Scan for the cell matching the given text and deliver its [X, Y] coordinate at center. 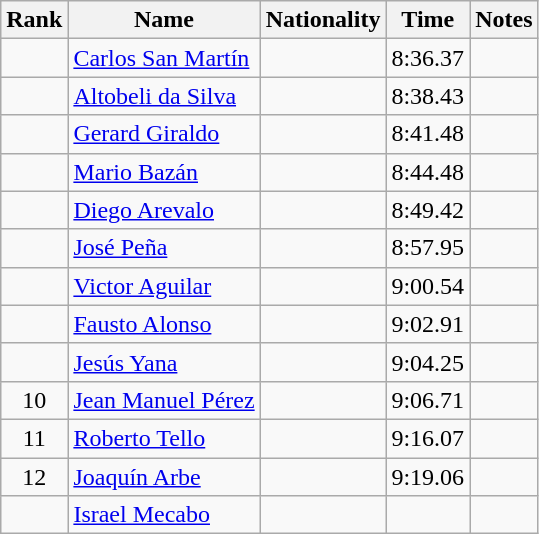
Jean Manuel Pérez [164, 400]
11 [34, 438]
Time [428, 20]
8:38.43 [428, 96]
Rank [34, 20]
Altobeli da Silva [164, 96]
José Peña [164, 248]
9:06.71 [428, 400]
Carlos San Martín [164, 58]
9:19.06 [428, 477]
Mario Bazán [164, 172]
8:41.48 [428, 134]
Israel Mecabo [164, 515]
Victor Aguilar [164, 286]
Nationality [323, 20]
Gerard Giraldo [164, 134]
9:16.07 [428, 438]
12 [34, 477]
8:49.42 [428, 210]
Roberto Tello [164, 438]
10 [34, 400]
Name [164, 20]
8:57.95 [428, 248]
9:04.25 [428, 362]
Fausto Alonso [164, 324]
Joaquín Arbe [164, 477]
8:44.48 [428, 172]
8:36.37 [428, 58]
9:00.54 [428, 286]
Notes [504, 20]
Diego Arevalo [164, 210]
9:02.91 [428, 324]
Jesús Yana [164, 362]
